For the text-containing cell, return its midpoint in [x, y] coordinate format. 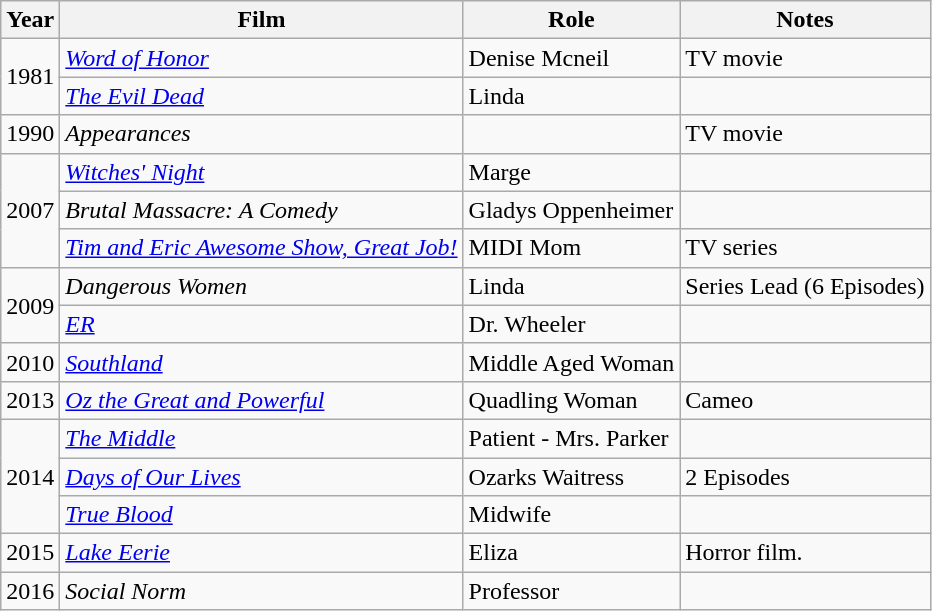
Role [572, 20]
Lake Eerie [262, 553]
Brutal Massacre: A Comedy [262, 210]
Middle Aged Woman [572, 362]
Series Lead (6 Episodes) [805, 286]
2016 [30, 591]
The Middle [262, 438]
2007 [30, 210]
Witches' Night [262, 172]
Midwife [572, 515]
2009 [30, 305]
Cameo [805, 400]
Word of Honor [262, 58]
2010 [30, 362]
2015 [30, 553]
Patient - Mrs. Parker [572, 438]
Appearances [262, 134]
ER [262, 324]
Dr. Wheeler [572, 324]
Denise Mcneil [572, 58]
Notes [805, 20]
True Blood [262, 515]
Professor [572, 591]
Ozarks Waitress [572, 477]
1981 [30, 77]
Marge [572, 172]
Tim and Eric Awesome Show, Great Job! [262, 248]
Year [30, 20]
Social Norm [262, 591]
Horror film. [805, 553]
Gladys Oppenheimer [572, 210]
2 Episodes [805, 477]
2014 [30, 476]
TV series [805, 248]
2013 [30, 400]
Southland [262, 362]
Film [262, 20]
1990 [30, 134]
Quadling Woman [572, 400]
Eliza [572, 553]
Days of Our Lives [262, 477]
The Evil Dead [262, 96]
MIDI Mom [572, 248]
Oz the Great and Powerful [262, 400]
Dangerous Women [262, 286]
